Detect which cell encompasses the target text, then output its (x, y) center coordinate. 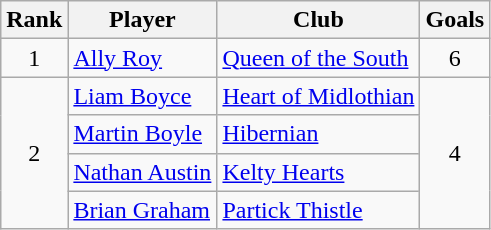
Nathan Austin (142, 172)
Hibernian (318, 134)
Club (318, 20)
Partick Thistle (318, 210)
Heart of Midlothian (318, 96)
Player (142, 20)
Kelty Hearts (318, 172)
6 (455, 58)
Martin Boyle (142, 134)
Brian Graham (142, 210)
Liam Boyce (142, 96)
2 (34, 153)
4 (455, 153)
Ally Roy (142, 58)
1 (34, 58)
Goals (455, 20)
Queen of the South (318, 58)
Rank (34, 20)
